Output the [x, y] coordinate of the center of the cell containing the given text.  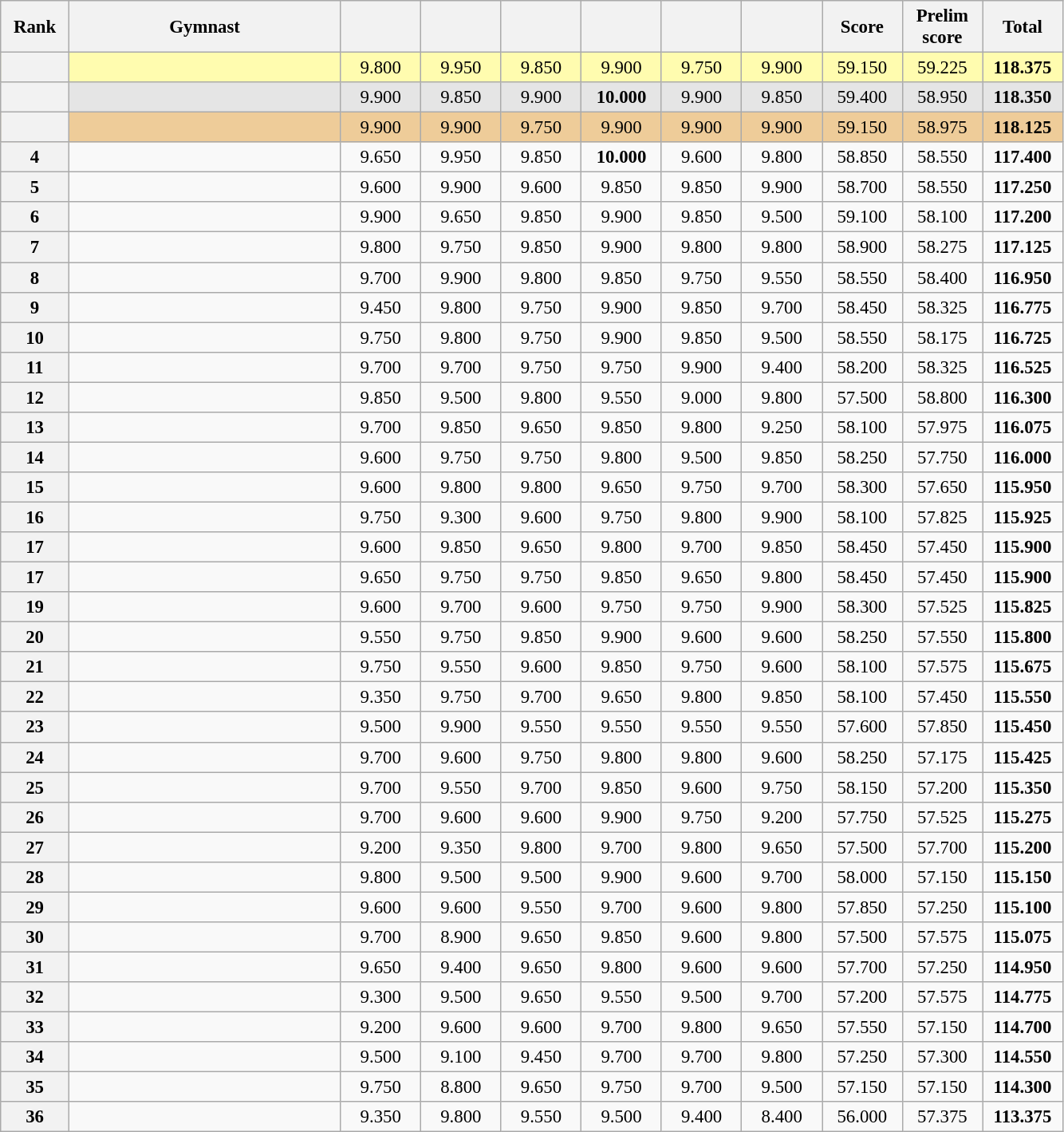
56.000 [861, 1117]
14 [35, 457]
115.425 [1023, 757]
Prelim score [943, 27]
Rank [35, 27]
58.800 [943, 397]
32 [35, 997]
114.775 [1023, 997]
58.975 [943, 128]
28 [35, 878]
115.350 [1023, 787]
117.200 [1023, 218]
59.400 [861, 97]
21 [35, 667]
19 [35, 607]
29 [35, 907]
22 [35, 697]
36 [35, 1117]
9.100 [461, 1057]
8.800 [461, 1087]
58.950 [943, 97]
115.675 [1023, 667]
114.550 [1023, 1057]
Total [1023, 27]
117.250 [1023, 187]
114.300 [1023, 1087]
58.150 [861, 787]
30 [35, 937]
20 [35, 637]
116.000 [1023, 457]
57.650 [943, 487]
58.200 [861, 367]
8.900 [461, 937]
116.525 [1023, 367]
25 [35, 787]
114.950 [1023, 967]
57.175 [943, 757]
34 [35, 1057]
116.775 [1023, 307]
24 [35, 757]
115.950 [1023, 487]
115.075 [1023, 937]
57.975 [943, 428]
117.400 [1023, 157]
118.350 [1023, 97]
114.700 [1023, 1027]
58.400 [943, 278]
58.900 [861, 247]
58.850 [861, 157]
113.375 [1023, 1117]
58.000 [861, 878]
57.375 [943, 1117]
33 [35, 1027]
59.225 [943, 68]
9.000 [702, 397]
35 [35, 1087]
116.950 [1023, 278]
23 [35, 728]
117.125 [1023, 247]
16 [35, 517]
8 [35, 278]
115.275 [1023, 817]
115.825 [1023, 607]
115.100 [1023, 907]
27 [35, 847]
115.200 [1023, 847]
57.600 [861, 728]
Score [861, 27]
Gymnast [204, 27]
115.150 [1023, 878]
12 [35, 397]
31 [35, 967]
7 [35, 247]
58.175 [943, 337]
10 [35, 337]
58.275 [943, 247]
9.250 [782, 428]
11 [35, 367]
118.375 [1023, 68]
58.700 [861, 187]
115.450 [1023, 728]
8.400 [782, 1117]
59.100 [861, 218]
118.125 [1023, 128]
15 [35, 487]
26 [35, 817]
116.300 [1023, 397]
6 [35, 218]
115.800 [1023, 637]
9 [35, 307]
116.725 [1023, 337]
5 [35, 187]
115.550 [1023, 697]
116.075 [1023, 428]
13 [35, 428]
57.300 [943, 1057]
115.925 [1023, 517]
57.825 [943, 517]
4 [35, 157]
